Locate the cell with the specified text and output its [X, Y] center coordinate. 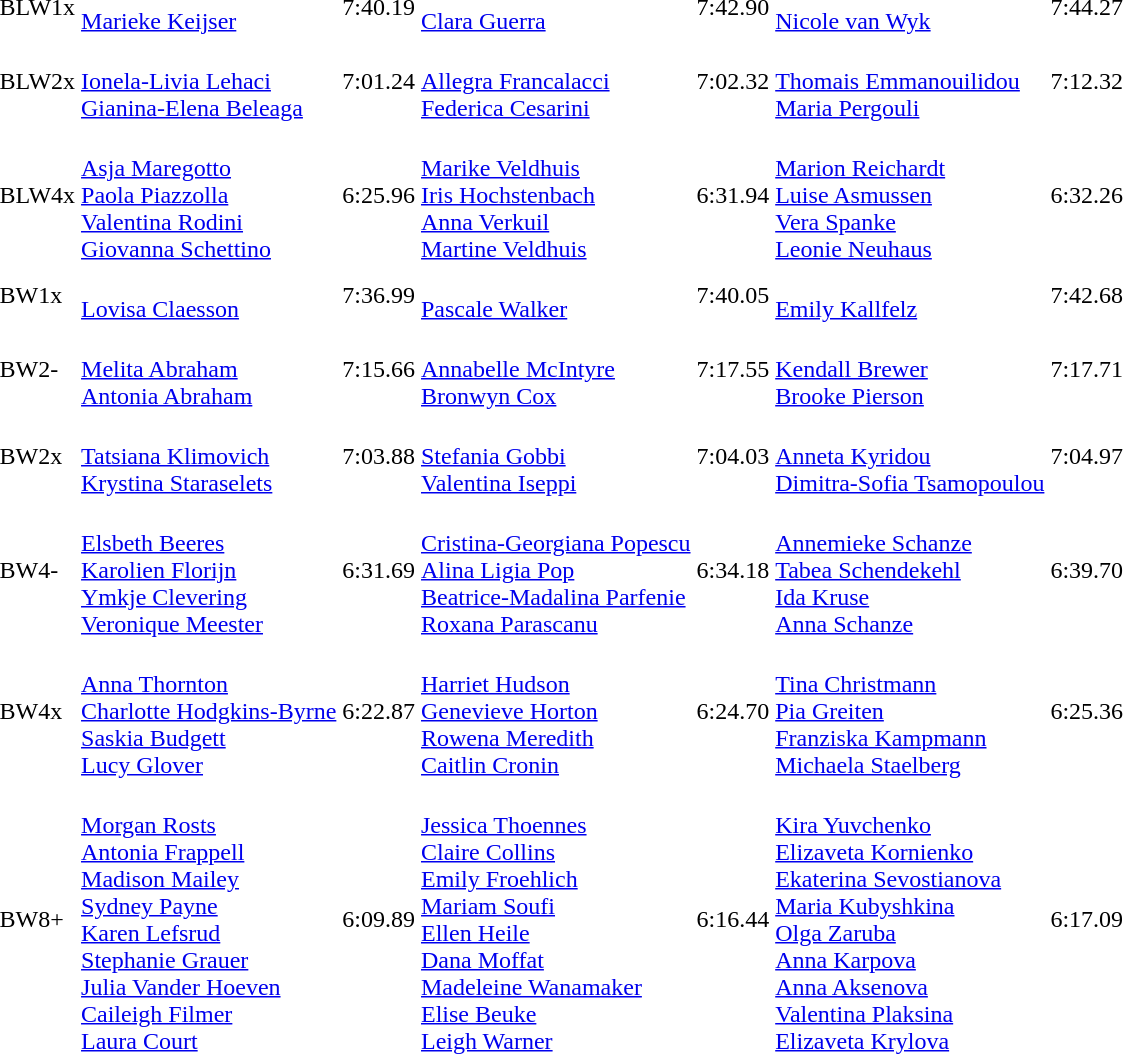
Elsbeth BeeresKarolien FlorijnYmkje CleveringVeronique Meester [209, 570]
Harriet HudsonGenevieve HortonRowena MeredithCaitlin Cronin [556, 711]
6:25.96 [379, 195]
Anna ThorntonCharlotte Hodgkins-ByrneSaskia BudgettLucy Glover [209, 711]
7:02.32 [733, 81]
6:31.69 [379, 570]
Pascale Walker [556, 296]
Tina ChristmannPia GreitenFranziska KampmannMichaela Staelberg [910, 711]
Marike VeldhuisIris HochstenbachAnna VerkuilMartine Veldhuis [556, 195]
Annemieke SchanzeTabea SchendekehlIda KruseAnna Schanze [910, 570]
Lovisa Claesson [209, 296]
6:24.70 [733, 711]
Allegra FrancalacciFederica Cesarini [556, 81]
6:34.18 [733, 570]
7:01.24 [379, 81]
7:03.88 [379, 456]
Annabelle McIntyreBronwyn Cox [556, 369]
7:17.55 [733, 369]
Ionela-Livia LehaciGianina-Elena Beleaga [209, 81]
Kendall BrewerBrooke Pierson [910, 369]
Tatsiana KlimovichKrystina Staraselets [209, 456]
7:36.99 [379, 296]
Anneta KyridouDimitra-Sofia Tsamopoulou [910, 456]
Melita AbrahamAntonia Abraham [209, 369]
6:22.87 [379, 711]
Emily Kallfelz [910, 296]
Stefania GobbiValentina Iseppi [556, 456]
Marion ReichardtLuise AsmussenVera SpankeLeonie Neuhaus [910, 195]
6:31.94 [733, 195]
7:04.03 [733, 456]
Thomais EmmanouilidouMaria Pergouli [910, 81]
7:15.66 [379, 369]
Asja MaregottoPaola PiazzollaValentina RodiniGiovanna Schettino [209, 195]
7:40.05 [733, 296]
Cristina-Georgiana PopescuAlina Ligia PopBeatrice-Madalina ParfenieRoxana Parascanu [556, 570]
